Find where the given text appears and provide that cell's center as (x, y) coordinate. 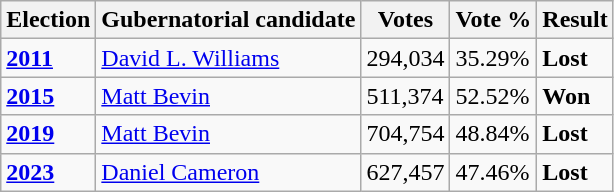
Election (48, 20)
35.29% (494, 58)
511,374 (406, 96)
Result (575, 20)
2011 (48, 58)
52.52% (494, 96)
2019 (48, 134)
Gubernatorial candidate (228, 20)
2015 (48, 96)
David L. Williams (228, 58)
627,457 (406, 172)
704,754 (406, 134)
48.84% (494, 134)
294,034 (406, 58)
Vote % (494, 20)
Votes (406, 20)
47.46% (494, 172)
Won (575, 96)
Daniel Cameron (228, 172)
2023 (48, 172)
